Return [x, y] of the center of cell containing provided text 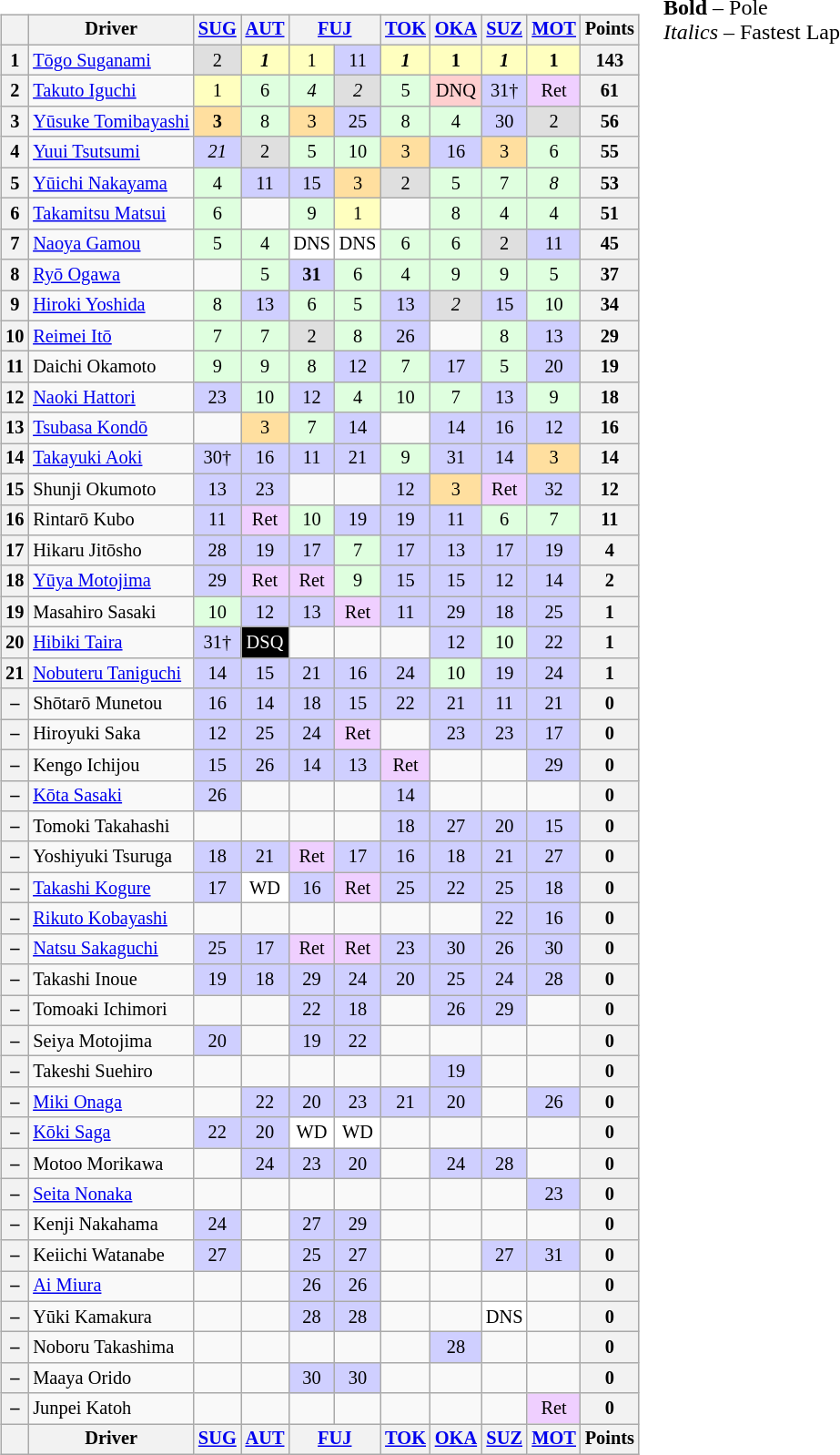
Miki Onaga [111, 1103]
Seita Nonaka [111, 1195]
Keiichi Watanabe [111, 1256]
Naoki Hattori [111, 398]
Daichi Okamoto [111, 367]
Masahiro Sasaki [111, 612]
Natsu Sakaguchi [111, 949]
Reimei Itō [111, 336]
Takeshi Suehiro [111, 1072]
Ai Miura [111, 1287]
Hiroyuki Saka [111, 735]
Takayuki Aoki [111, 459]
Yuui Tsutsumi [111, 152]
Kōki Saga [111, 1133]
Nobuteru Taniguchi [111, 673]
56 [610, 122]
Takashi Kogure [111, 888]
Motoo Morikawa [111, 1164]
55 [610, 152]
Hiroki Yoshida [111, 306]
61 [610, 91]
32 [553, 489]
Yoshiyuki Tsuruga [111, 857]
143 [610, 60]
Rintarō Kubo [111, 520]
Takamitsu Matsui [111, 214]
Hikaru Jitōsho [111, 551]
Tōgo Suganami [111, 60]
Noboru Takashima [111, 1348]
DNQ [456, 91]
Junpei Katoh [111, 1409]
Kengo Ichijou [111, 765]
Rikuto Kobayashi [111, 919]
Tomoki Takahashi [111, 827]
30† [218, 459]
Tsubasa Kondō [111, 428]
34 [610, 306]
Maaya Orido [111, 1379]
45 [610, 244]
Yūichi Nakayama [111, 183]
Yūya Motojima [111, 581]
Yūsuke Tomibayashi [111, 122]
Takuto Iguchi [111, 91]
Takashi Inoue [111, 980]
Naoya Gamou [111, 244]
53 [610, 183]
Hibiki Taira [111, 643]
Seiya Motojima [111, 1041]
Yūki Kamakura [111, 1317]
DSQ [266, 643]
Shōtarō Munetou [111, 704]
51 [610, 214]
Ryō Ogawa [111, 275]
Kōta Sasaki [111, 796]
Tomoaki Ichimori [111, 1011]
Kenji Nakahama [111, 1225]
37 [610, 275]
Shunji Okumoto [111, 489]
